Return the (X, Y) coordinate for the center point of the cell that contains the specified text.  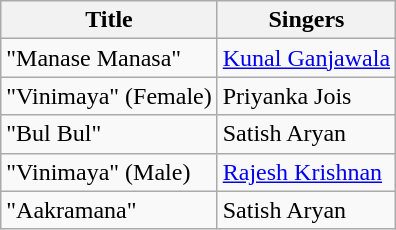
Title (109, 20)
Kunal Ganjawala (306, 58)
"Vinimaya" (Male) (109, 172)
Priyanka Jois (306, 96)
"Vinimaya" (Female) (109, 96)
Singers (306, 20)
"Bul Bul" (109, 134)
Rajesh Krishnan (306, 172)
"Manase Manasa" (109, 58)
"Aakramana" (109, 210)
